Extract the (X, Y) coordinate from the center of the cell holding the provided text.  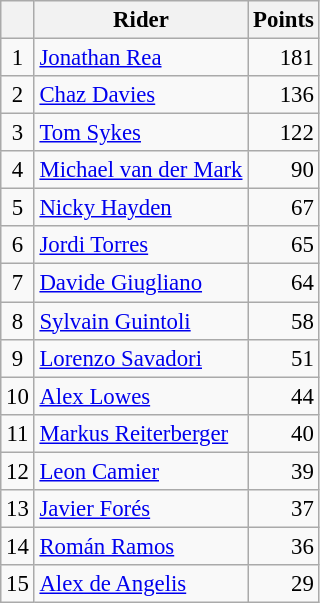
Rider (141, 20)
10 (18, 396)
Points (284, 20)
Alex Lowes (141, 396)
1 (18, 58)
Markus Reiterberger (141, 433)
39 (284, 471)
51 (284, 358)
58 (284, 321)
15 (18, 584)
37 (284, 509)
Davide Giugliano (141, 283)
36 (284, 546)
Alex de Angelis (141, 584)
4 (18, 170)
2 (18, 95)
14 (18, 546)
12 (18, 471)
65 (284, 245)
Tom Sykes (141, 133)
90 (284, 170)
Román Ramos (141, 546)
181 (284, 58)
122 (284, 133)
136 (284, 95)
Jonathan Rea (141, 58)
40 (284, 433)
Javier Forés (141, 509)
64 (284, 283)
6 (18, 245)
3 (18, 133)
Chaz Davies (141, 95)
9 (18, 358)
5 (18, 208)
11 (18, 433)
Jordi Torres (141, 245)
Lorenzo Savadori (141, 358)
Nicky Hayden (141, 208)
Leon Camier (141, 471)
8 (18, 321)
7 (18, 283)
Michael van der Mark (141, 170)
Sylvain Guintoli (141, 321)
67 (284, 208)
44 (284, 396)
13 (18, 509)
29 (284, 584)
